Identify which cell holds the provided text, then report its (X, Y) central coordinate. 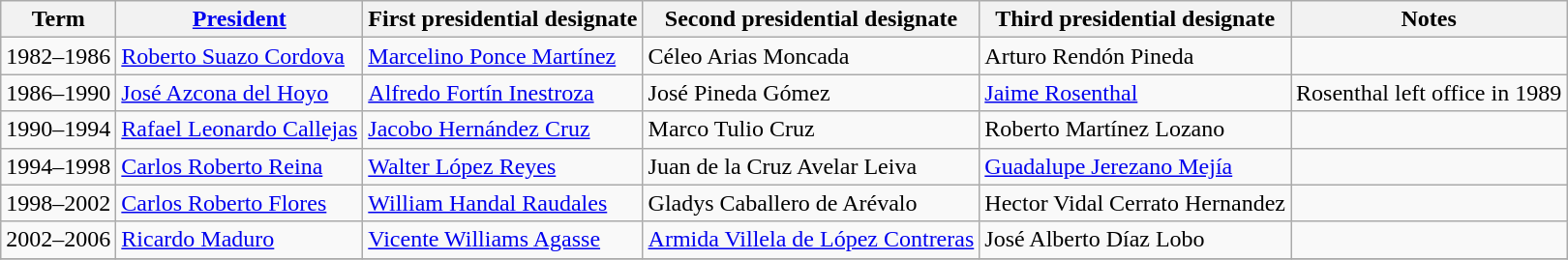
Alfredo Fortín Inestroza (503, 93)
José Alberto Díaz Lobo (1135, 240)
Jacobo Hernández Cruz (503, 130)
1986–1990 (58, 93)
William Handal Raudales (503, 203)
Marcelino Ponce Martínez (503, 56)
1994–1998 (58, 166)
2002–2006 (58, 240)
José Pineda Gómez (811, 93)
President (240, 19)
Hector Vidal Cerrato Hernandez (1135, 203)
Walter López Reyes (503, 166)
Roberto Suazo Cordova (240, 56)
José Azcona del Hoyo (240, 93)
Arturo Rendón Pineda (1135, 56)
Marco Tulio Cruz (811, 130)
1990–1994 (58, 130)
Guadalupe Jerezano Mejía (1135, 166)
Third presidential designate (1135, 19)
First presidential designate (503, 19)
Roberto Martínez Lozano (1135, 130)
Carlos Roberto Reina (240, 166)
Gladys Caballero de Arévalo (811, 203)
Juan de la Cruz Avelar Leiva (811, 166)
Vicente Williams Agasse (503, 240)
1982–1986 (58, 56)
Carlos Roberto Flores (240, 203)
Céleo Arias Moncada (811, 56)
Second presidential designate (811, 19)
Term (58, 19)
Notes (1429, 19)
Armida Villela de López Contreras (811, 240)
1998–2002 (58, 203)
Jaime Rosenthal (1135, 93)
Rosenthal left office in 1989 (1429, 93)
Ricardo Maduro (240, 240)
Rafael Leonardo Callejas (240, 130)
